Provide the (X, Y) coordinate of the cell's center where the given text is located.  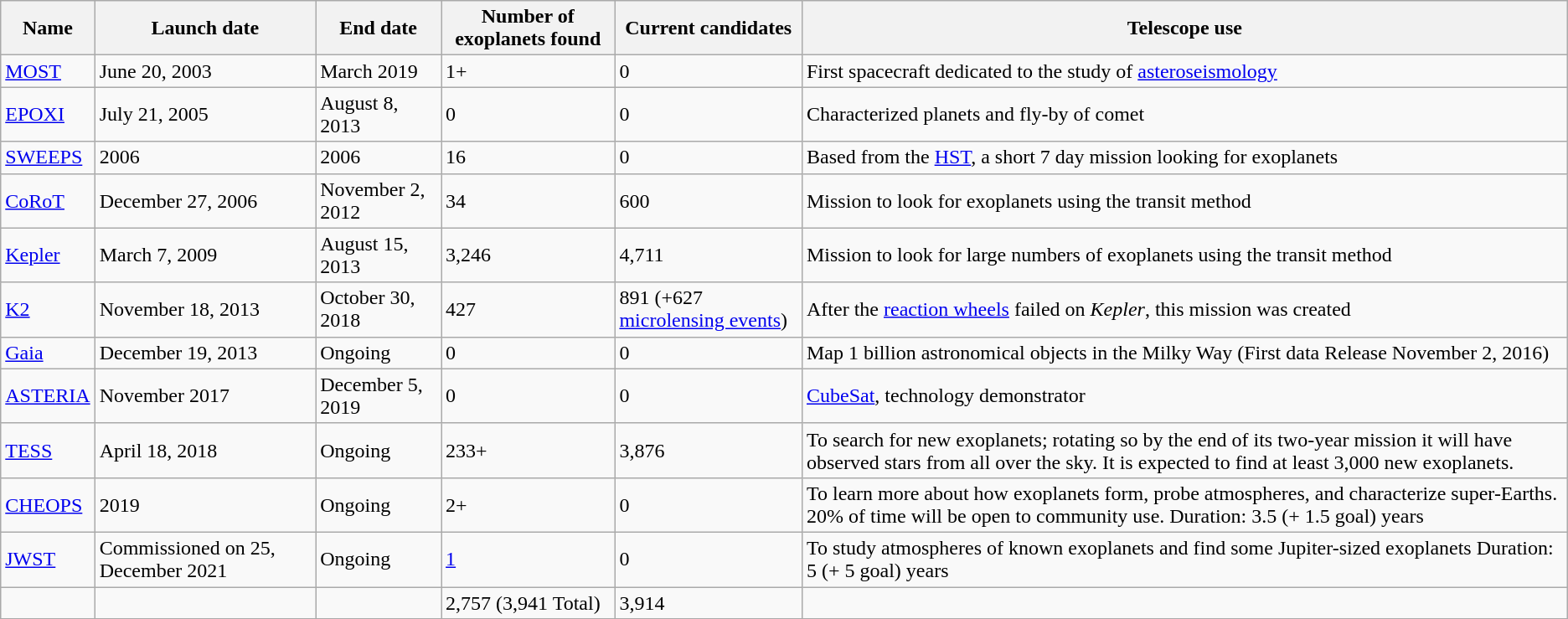
2,757 (3,941 Total) (528, 602)
Characterized planets and fly-by of comet (1184, 114)
Mission to look for exoplanets using the transit method (1184, 201)
August 15, 2013 (379, 255)
CHEOPS (48, 504)
3,246 (528, 255)
891 (+627 microlensing events) (709, 310)
November 18, 2013 (204, 310)
Gaia (48, 353)
Commissioned on 25, December 2021 (204, 560)
Launch date (204, 28)
November 2017 (204, 395)
November 2, 2012 (379, 201)
December 19, 2013 (204, 353)
April 18, 2018 (204, 451)
June 20, 2003 (204, 71)
August 8, 2013 (379, 114)
2019 (204, 504)
Based from the HST, a short 7 day mission looking for exoplanets (1184, 157)
3,914 (709, 602)
July 21, 2005 (204, 114)
Mission to look for large numbers of exoplanets using the transit method (1184, 255)
4,711 (709, 255)
TESS (48, 451)
First spacecraft dedicated to the study of asteroseismology (1184, 71)
K2 (48, 310)
Kepler (48, 255)
ASTERIA (48, 395)
To study atmospheres of known exoplanets and find some Jupiter-sized exoplanets Duration: 5 (+ 5 goal) years (1184, 560)
October 30, 2018 (379, 310)
1+ (528, 71)
MOST (48, 71)
JWST (48, 560)
600 (709, 201)
427 (528, 310)
1 (528, 560)
34 (528, 201)
SWEEPS (48, 157)
December 5, 2019 (379, 395)
EPOXI (48, 114)
Name (48, 28)
March 7, 2009 (204, 255)
Telescope use (1184, 28)
Map 1 billion astronomical objects in the Milky Way (First data Release November 2, 2016) (1184, 353)
CoRoT (48, 201)
2+ (528, 504)
16 (528, 157)
Number of exoplanets found (528, 28)
End date (379, 28)
After the reaction wheels failed on Kepler, this mission was created (1184, 310)
March 2019 (379, 71)
Current candidates (709, 28)
3,876 (709, 451)
233+ (528, 451)
December 27, 2006 (204, 201)
CubeSat, technology demonstrator (1184, 395)
